Pinpoint the cell where the given text exists, returning its [X, Y] midpoint coordinate. 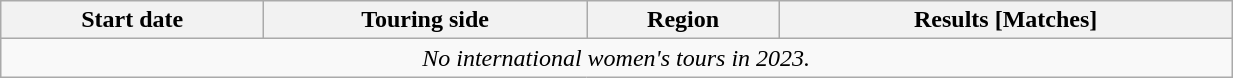
Start date [132, 20]
Results [Matches] [1006, 20]
Touring side [426, 20]
Region [684, 20]
No international women's tours in 2023. [616, 58]
